For the text-containing cell, return its midpoint in [X, Y] coordinate format. 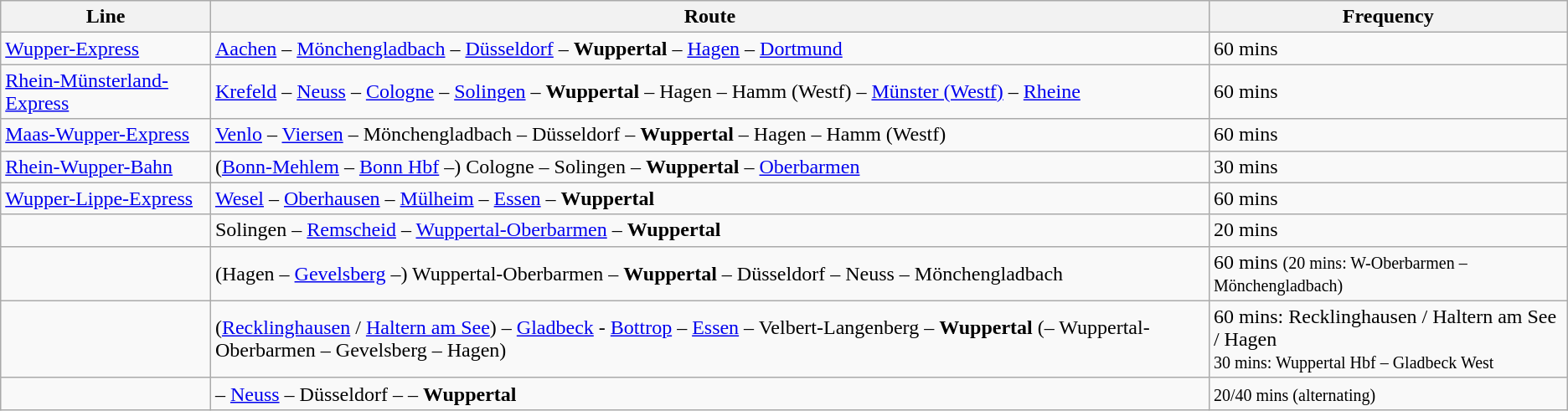
– Neuss – Düsseldorf – – Wuppertal [709, 393]
20 mins [1388, 230]
Venlo – Viersen – Mönchengladbach – Düsseldorf – Wuppertal – Hagen – Hamm (Westf) [709, 135]
Maas-Wupper-Express [106, 135]
Frequency [1388, 17]
Wupper-Express [106, 49]
Rhein-Münsterland-Express [106, 92]
Line [106, 17]
60 mins (20 mins: W-Oberbarmen – Mönchengladbach) [1388, 273]
(Bonn-Mehlem – Bonn Hbf –) Cologne – Solingen – Wuppertal – Oberbarmen [709, 167]
20/40 mins (alternating) [1388, 393]
Rhein-Wupper-Bahn [106, 167]
Wesel – Oberhausen – Mülheim – Essen – Wuppertal [709, 198]
(Hagen – Gevelsberg –) Wuppertal-Oberbarmen – Wuppertal – Düsseldorf – Neuss – Mönchengladbach [709, 273]
(Recklinghausen / Haltern am See) – Gladbeck - Bottrop – Essen – Velbert-Langenberg – Wuppertal (– Wuppertal-Oberbarmen – Gevelsberg – Hagen) [709, 339]
Solingen – Remscheid – Wuppertal-Oberbarmen – Wuppertal [709, 230]
30 mins [1388, 167]
60 mins: Recklinghausen / Haltern am See / Hagen30 mins: Wuppertal Hbf – Gladbeck West [1388, 339]
Route [709, 17]
Wupper-Lippe-Express [106, 198]
Aachen – Mönchengladbach – Düsseldorf – Wuppertal – Hagen – Dortmund [709, 49]
Krefeld – Neuss – Cologne – Solingen – Wuppertal – Hagen – Hamm (Westf) – Münster (Westf) – Rheine [709, 92]
